Scan for the cell matching the given text and deliver its [X, Y] coordinate at center. 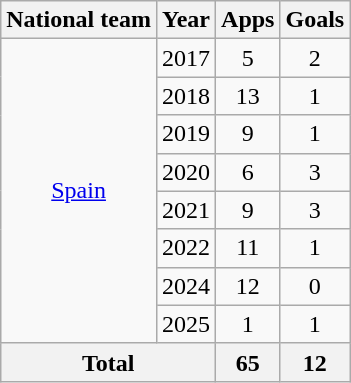
2025 [186, 324]
Total [108, 362]
2018 [186, 96]
Apps [248, 20]
2017 [186, 58]
2019 [186, 134]
2020 [186, 172]
5 [248, 58]
6 [248, 172]
Year [186, 20]
Goals [315, 20]
2021 [186, 210]
11 [248, 248]
2 [315, 58]
0 [315, 286]
65 [248, 362]
2024 [186, 286]
2022 [186, 248]
13 [248, 96]
National team [79, 20]
Spain [79, 191]
